Output the (X, Y) coordinate of the center of the cell containing the given text.  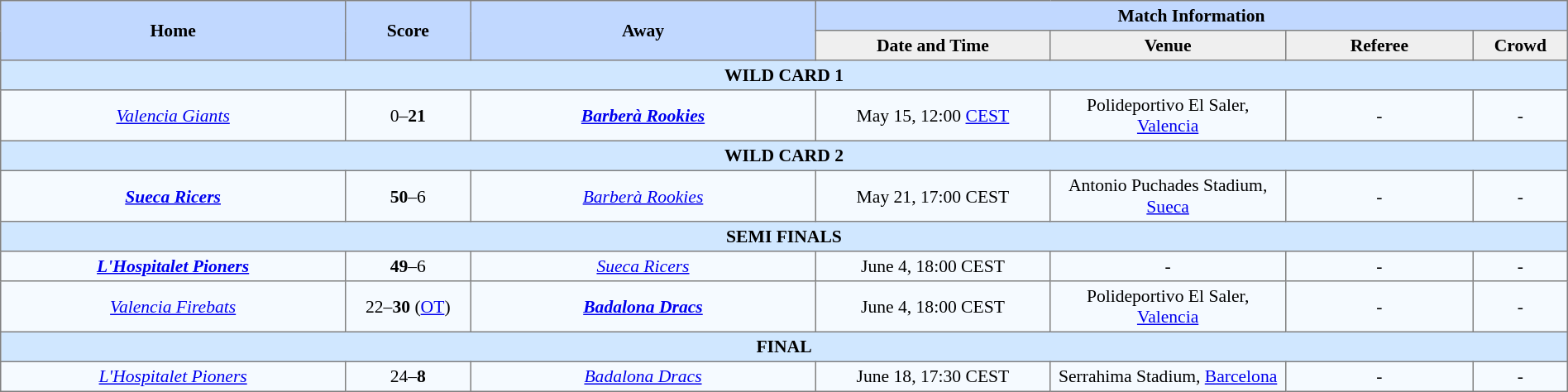
Match Information (1191, 16)
0–21 (409, 116)
Valencia Firebats (174, 307)
Venue (1168, 45)
49–6 (409, 266)
Crowd (1521, 45)
FINAL (784, 347)
SEMI FINALS (784, 237)
Valencia Giants (174, 116)
WILD CARD 1 (784, 75)
22–30 (OT) (409, 307)
Serrahima Stadium, Barcelona (1168, 376)
May 15, 12:00 CEST (933, 116)
Referee (1379, 45)
May 21, 17:00 CEST (933, 196)
50–6 (409, 196)
June 18, 17:30 CEST (933, 376)
Away (643, 31)
Antonio Puchades Stadium, Sueca (1168, 196)
Home (174, 31)
Score (409, 31)
24–8 (409, 376)
WILD CARD 2 (784, 155)
Date and Time (933, 45)
